Capture the cell that displays the provided text and extract its [x, y] central coordinate. 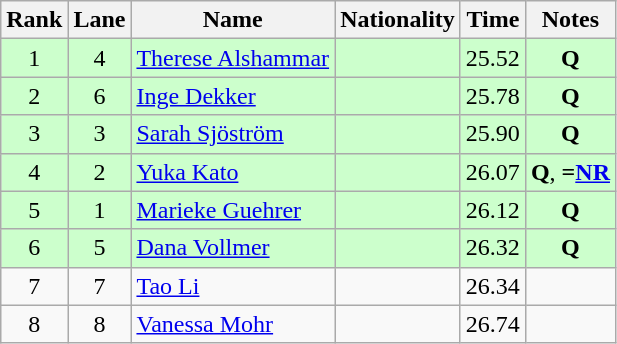
Q, =NR [570, 172]
Name [233, 20]
26.34 [492, 286]
25.78 [492, 96]
Lane [100, 20]
25.90 [492, 134]
Vanessa Mohr [233, 324]
Notes [570, 20]
Yuka Kato [233, 172]
Marieke Guehrer [233, 210]
Time [492, 20]
Dana Vollmer [233, 248]
Rank [34, 20]
25.52 [492, 58]
26.74 [492, 324]
Inge Dekker [233, 96]
26.12 [492, 210]
26.32 [492, 248]
Nationality [398, 20]
Tao Li [233, 286]
Therese Alshammar [233, 58]
26.07 [492, 172]
Sarah Sjöström [233, 134]
